Extract the [X, Y] coordinate from the center of the cell holding the provided text.  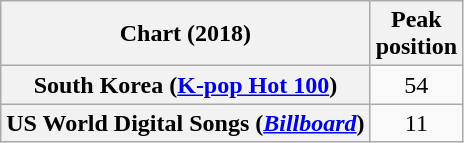
Chart (2018) [186, 34]
South Korea (K-pop Hot 100) [186, 85]
US World Digital Songs (Billboard) [186, 123]
54 [416, 85]
11 [416, 123]
Peakposition [416, 34]
